Pinpoint the cell where the given text exists, returning its (X, Y) midpoint coordinate. 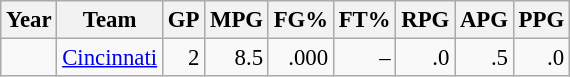
PPG (541, 20)
APG (484, 20)
Team (110, 20)
Year (29, 20)
Cincinnati (110, 58)
RPG (426, 20)
– (364, 58)
FG% (300, 20)
2 (183, 58)
8.5 (237, 58)
MPG (237, 20)
.000 (300, 58)
FT% (364, 20)
GP (183, 20)
.5 (484, 58)
